Detect which cell encompasses the target text, then output its (X, Y) center coordinate. 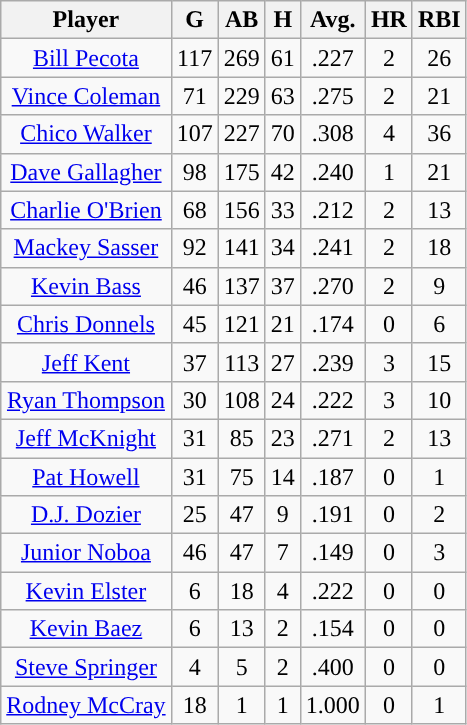
227 (242, 134)
108 (242, 400)
Chico Walker (86, 134)
Dave Gallagher (86, 172)
.191 (332, 515)
Junior Noboa (86, 553)
7 (282, 553)
92 (194, 248)
141 (242, 248)
RBI (439, 20)
Chris Donnels (86, 324)
AB (242, 20)
33 (282, 210)
.308 (332, 134)
H (282, 20)
.400 (332, 667)
156 (242, 210)
.239 (332, 362)
25 (194, 515)
34 (282, 248)
63 (282, 96)
10 (439, 400)
G (194, 20)
75 (242, 477)
42 (282, 172)
45 (194, 324)
.271 (332, 438)
61 (282, 58)
26 (439, 58)
.241 (332, 248)
Avg. (332, 20)
269 (242, 58)
137 (242, 286)
.174 (332, 324)
23 (282, 438)
.187 (332, 477)
Player (86, 20)
Rodney McCray (86, 705)
HR (388, 20)
Jeff Kent (86, 362)
14 (282, 477)
Charlie O'Brien (86, 210)
.275 (332, 96)
85 (242, 438)
Jeff McKnight (86, 438)
24 (282, 400)
117 (194, 58)
Kevin Baez (86, 629)
Kevin Bass (86, 286)
.227 (332, 58)
Kevin Elster (86, 591)
68 (194, 210)
229 (242, 96)
.212 (332, 210)
98 (194, 172)
Vince Coleman (86, 96)
Ryan Thompson (86, 400)
Steve Springer (86, 667)
15 (439, 362)
Bill Pecota (86, 58)
175 (242, 172)
36 (439, 134)
.240 (332, 172)
107 (194, 134)
1.000 (332, 705)
121 (242, 324)
.154 (332, 629)
.270 (332, 286)
70 (282, 134)
27 (282, 362)
Mackey Sasser (86, 248)
71 (194, 96)
5 (242, 667)
.149 (332, 553)
Pat Howell (86, 477)
D.J. Dozier (86, 515)
113 (242, 362)
30 (194, 400)
